Detect which cell encompasses the target text, then output its [x, y] center coordinate. 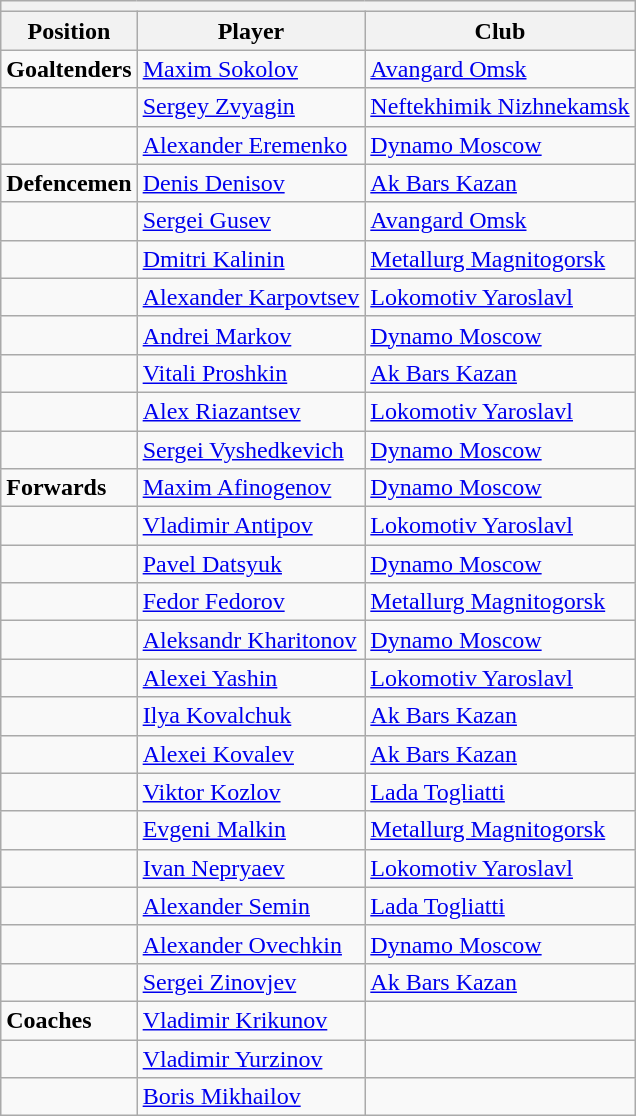
Alex Riazantsev [251, 411]
Ivan Nepryaev [251, 868]
Sergei Gusev [251, 221]
Dmitri Kalinin [251, 259]
Pavel Datsyuk [251, 564]
Defencemen [69, 183]
Position [69, 31]
Maxim Afinogenov [251, 488]
Sergei Vyshedkevich [251, 449]
Vladimir Antipov [251, 526]
Forwards [69, 488]
Sergey Zvyagin [251, 107]
Alexander Semin [251, 906]
Viktor Kozlov [251, 792]
Neftekhimik Nizhnekamsk [500, 107]
Vitali Proshkin [251, 373]
Denis Denisov [251, 183]
Goaltenders [69, 69]
Aleksandr Kharitonov [251, 640]
Maxim Sokolov [251, 69]
Evgeni Malkin [251, 830]
Alexei Kovalev [251, 754]
Alexander Ovechkin [251, 944]
Alexander Karpovtsev [251, 297]
Alexander Eremenko [251, 145]
Alexei Yashin [251, 678]
Fedor Fedorov [251, 602]
Vladimir Yurzinov [251, 1059]
Sergei Zinovjev [251, 982]
Club [500, 31]
Vladimir Krikunov [251, 1020]
Boris Mikhailov [251, 1097]
Andrei Markov [251, 335]
Player [251, 31]
Coaches [69, 1020]
Ilya Kovalchuk [251, 716]
